Return the (x, y) coordinate for the center point of the cell that contains the specified text.  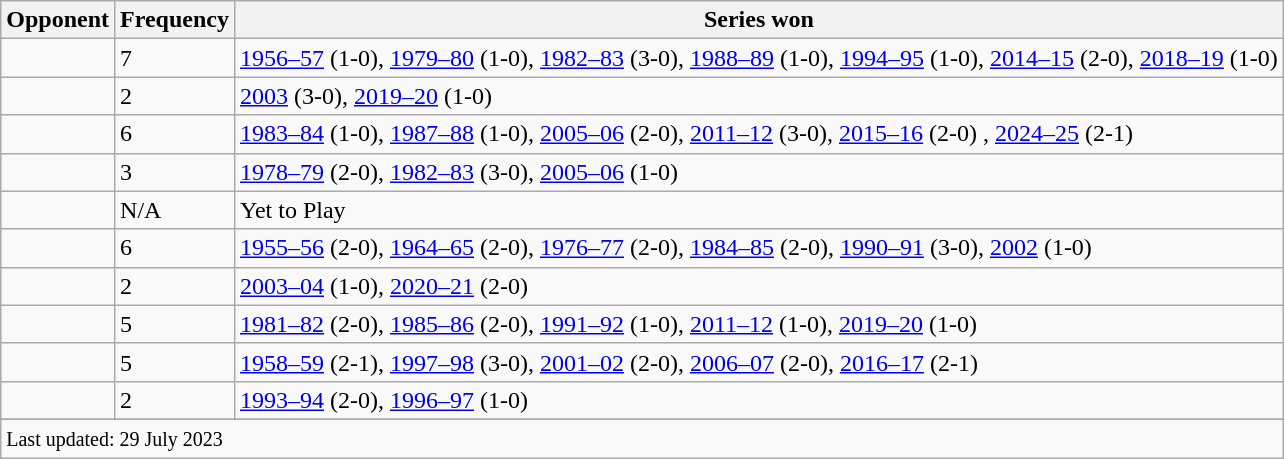
1983–84 (1-0), 1987–88 (1-0), 2005–06 (2-0), 2011–12 (3-0), 2015–16 (2-0) , 2024–25 (2-1) (758, 134)
1956–57 (1-0), 1979–80 (1-0), 1982–83 (3-0), 1988–89 (1-0), 1994–95 (1-0), 2014–15 (2-0), 2018–19 (1-0) (758, 58)
N/A (175, 210)
1981–82 (2-0), 1985–86 (2-0), 1991–92 (1-0), 2011–12 (1-0), 2019–20 (1-0) (758, 324)
1955–56 (2-0), 1964–65 (2-0), 1976–77 (2-0), 1984–85 (2-0), 1990–91 (3-0), 2002 (1-0) (758, 248)
7 (175, 58)
Opponent (58, 20)
Frequency (175, 20)
3 (175, 172)
1958–59 (2-1), 1997–98 (3-0), 2001–02 (2-0), 2006–07 (2-0), 2016–17 (2-1) (758, 362)
Last updated: 29 July 2023 (642, 438)
Series won (758, 20)
Yet to Play (758, 210)
2003–04 (1-0), 2020–21 (2-0) (758, 286)
1993–94 (2-0), 1996–97 (1-0) (758, 400)
1978–79 (2-0), 1982–83 (3-0), 2005–06 (1-0) (758, 172)
2003 (3-0), 2019–20 (1-0) (758, 96)
